Return (x, y) of the center of cell containing provided text 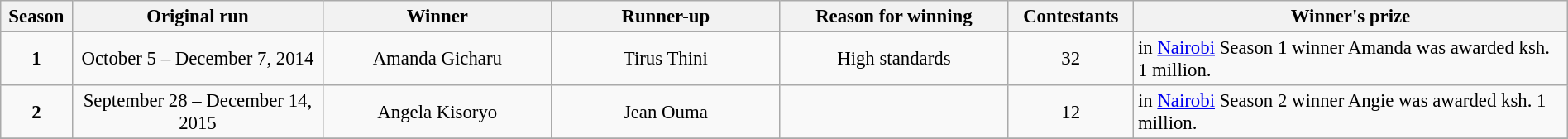
Angela Kisoryo (437, 113)
Reason for winning (894, 17)
2 (36, 113)
1 (36, 60)
12 (1071, 113)
Winner's prize (1351, 17)
in Nairobi Season 2 winner Angie was awarded ksh. 1 million. (1351, 113)
Winner (437, 17)
September 28 – December 14, 2015 (198, 113)
Original run (198, 17)
Tirus Thini (666, 60)
High standards (894, 60)
Season (36, 17)
Amanda Gicharu (437, 60)
32 (1071, 60)
in Nairobi Season 1 winner Amanda was awarded ksh. 1 million. (1351, 60)
Contestants (1071, 17)
Runner-up (666, 17)
October 5 – December 7, 2014 (198, 60)
Jean Ouma (666, 113)
